Provide the [x, y] coordinate of the cell's center where the given text is located.  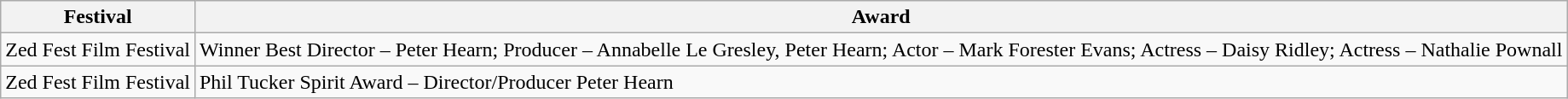
Phil Tucker Spirit Award – Director/Producer Peter Hearn [880, 82]
Award [880, 17]
Festival [98, 17]
